Determine the [x, y] coordinate at the center of the cell enclosing the given text.  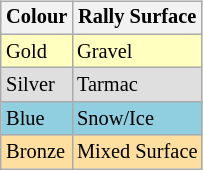
Tarmac [137, 85]
Gold [36, 51]
Silver [36, 85]
Blue [36, 119]
Rally Surface [137, 18]
Bronze [36, 152]
Snow/Ice [137, 119]
Mixed Surface [137, 152]
Gravel [137, 51]
Colour [36, 18]
